For the text-containing cell, return its midpoint in (X, Y) coordinate format. 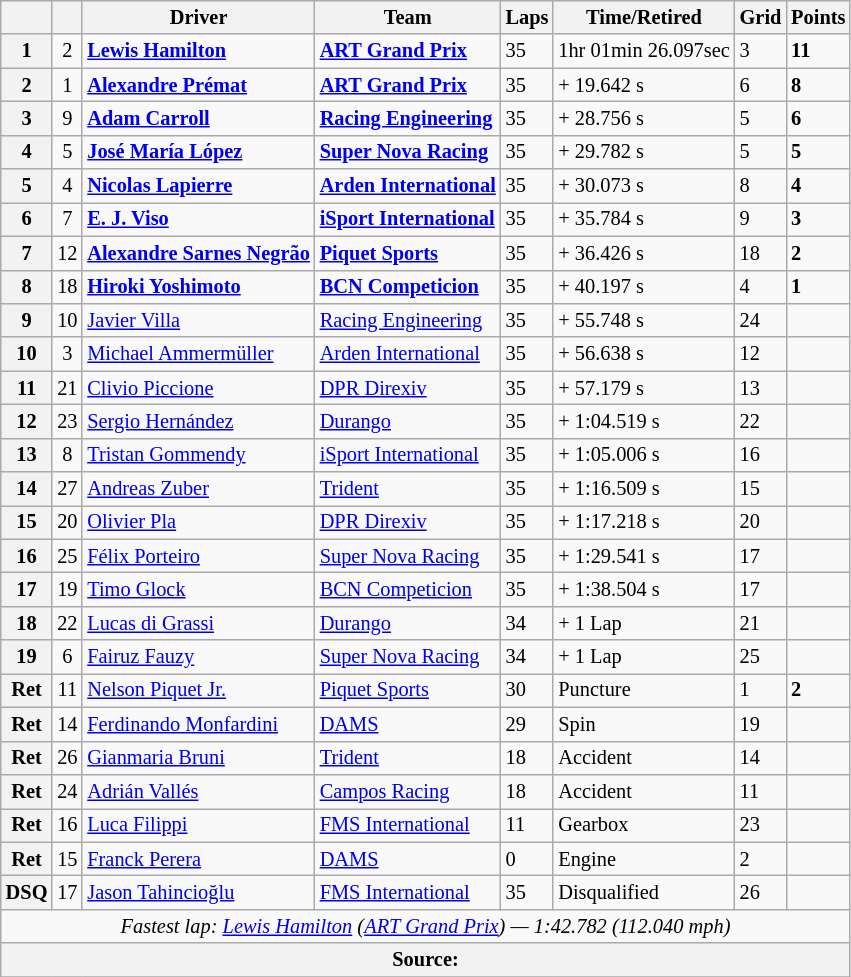
Félix Porteiro (198, 556)
Nelson Piquet Jr. (198, 690)
Lewis Hamilton (198, 51)
+ 29.782 s (644, 152)
Campos Racing (408, 791)
Points (818, 17)
Spin (644, 724)
Tristan Gommendy (198, 455)
José María López (198, 152)
27 (67, 489)
Clivio Piccione (198, 388)
+ 36.426 s (644, 253)
Franck Perera (198, 859)
+ 28.756 s (644, 118)
0 (528, 859)
1hr 01min 26.097sec (644, 51)
Laps (528, 17)
+ 1:16.509 s (644, 489)
+ 1:05.006 s (644, 455)
+ 1:17.218 s (644, 522)
+ 57.179 s (644, 388)
Fastest lap: Lewis Hamilton (ART Grand Prix) — 1:42.782 (112.040 mph) (426, 926)
Gearbox (644, 825)
Jason Tahincioğlu (198, 892)
Disqualified (644, 892)
+ 35.784 s (644, 219)
+ 1:29.541 s (644, 556)
Adrián Vallés (198, 791)
+ 40.197 s (644, 287)
Gianmaria Bruni (198, 758)
DSQ (27, 892)
Alexandre Sarnes Negrão (198, 253)
+ 1:04.519 s (644, 421)
Adam Carroll (198, 118)
Javier Villa (198, 320)
Nicolas Lapierre (198, 186)
E. J. Viso (198, 219)
Team (408, 17)
30 (528, 690)
Time/Retired (644, 17)
+ 19.642 s (644, 85)
Fairuz Fauzy (198, 657)
Andreas Zuber (198, 489)
Olivier Pla (198, 522)
Engine (644, 859)
+ 1:38.504 s (644, 589)
Luca Filippi (198, 825)
Grid (761, 17)
+ 55.748 s (644, 320)
Source: (426, 960)
Puncture (644, 690)
+ 30.073 s (644, 186)
+ 56.638 s (644, 354)
29 (528, 724)
Ferdinando Monfardini (198, 724)
Timo Glock (198, 589)
Sergio Hernández (198, 421)
Lucas di Grassi (198, 623)
Driver (198, 17)
Hiroki Yoshimoto (198, 287)
Alexandre Prémat (198, 85)
Michael Ammermüller (198, 354)
